Provide the (X, Y) coordinate of the cell's center where the given text is located.  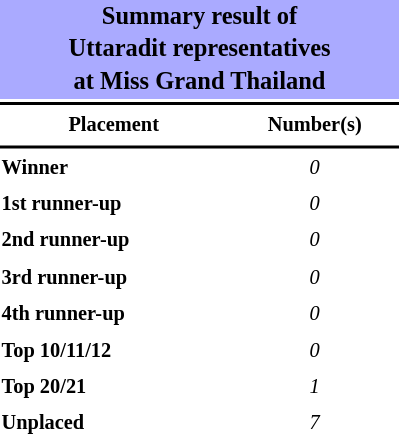
3rd runner-up (114, 278)
1st runner-up (114, 204)
Summary result ofUttaradit representativesat Miss Grand Thailand (200, 50)
Top 20/21 (114, 387)
Top 10/11/12 (114, 351)
4th runner-up (114, 314)
Winner (114, 168)
Number(s) (314, 125)
Placement (114, 125)
2nd runner-up (114, 241)
1 (314, 387)
